Capture the cell that displays the provided text and extract its (X, Y) central coordinate. 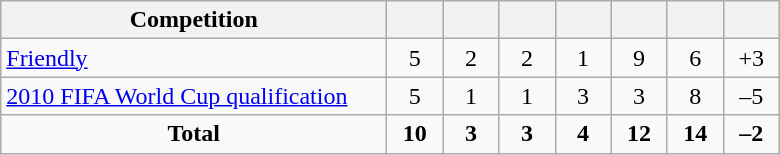
2010 FIFA World Cup qualification (194, 96)
12 (639, 134)
14 (695, 134)
8 (695, 96)
+3 (751, 58)
–5 (751, 96)
6 (695, 58)
Friendly (194, 58)
10 (415, 134)
–2 (751, 134)
4 (583, 134)
9 (639, 58)
Total (194, 134)
Competition (194, 20)
